Output the [x, y] coordinate of the center of the cell containing the given text.  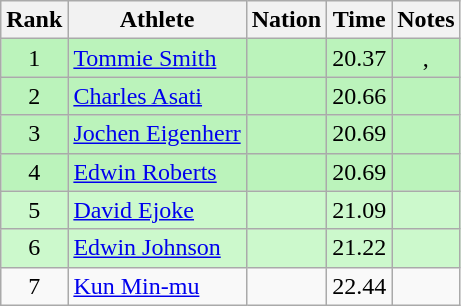
20.37 [360, 58]
21.09 [360, 210]
Athlete [157, 20]
21.22 [360, 248]
Jochen Eigenherr [157, 134]
Edwin Johnson [157, 248]
, [426, 58]
2 [34, 96]
4 [34, 172]
Time [360, 20]
Rank [34, 20]
6 [34, 248]
20.66 [360, 96]
7 [34, 286]
1 [34, 58]
Tommie Smith [157, 58]
5 [34, 210]
Nation [286, 20]
Notes [426, 20]
Kun Min-mu [157, 286]
3 [34, 134]
22.44 [360, 286]
Charles Asati [157, 96]
Edwin Roberts [157, 172]
David Ejoke [157, 210]
